Capture the cell that displays the provided text and extract its [X, Y] central coordinate. 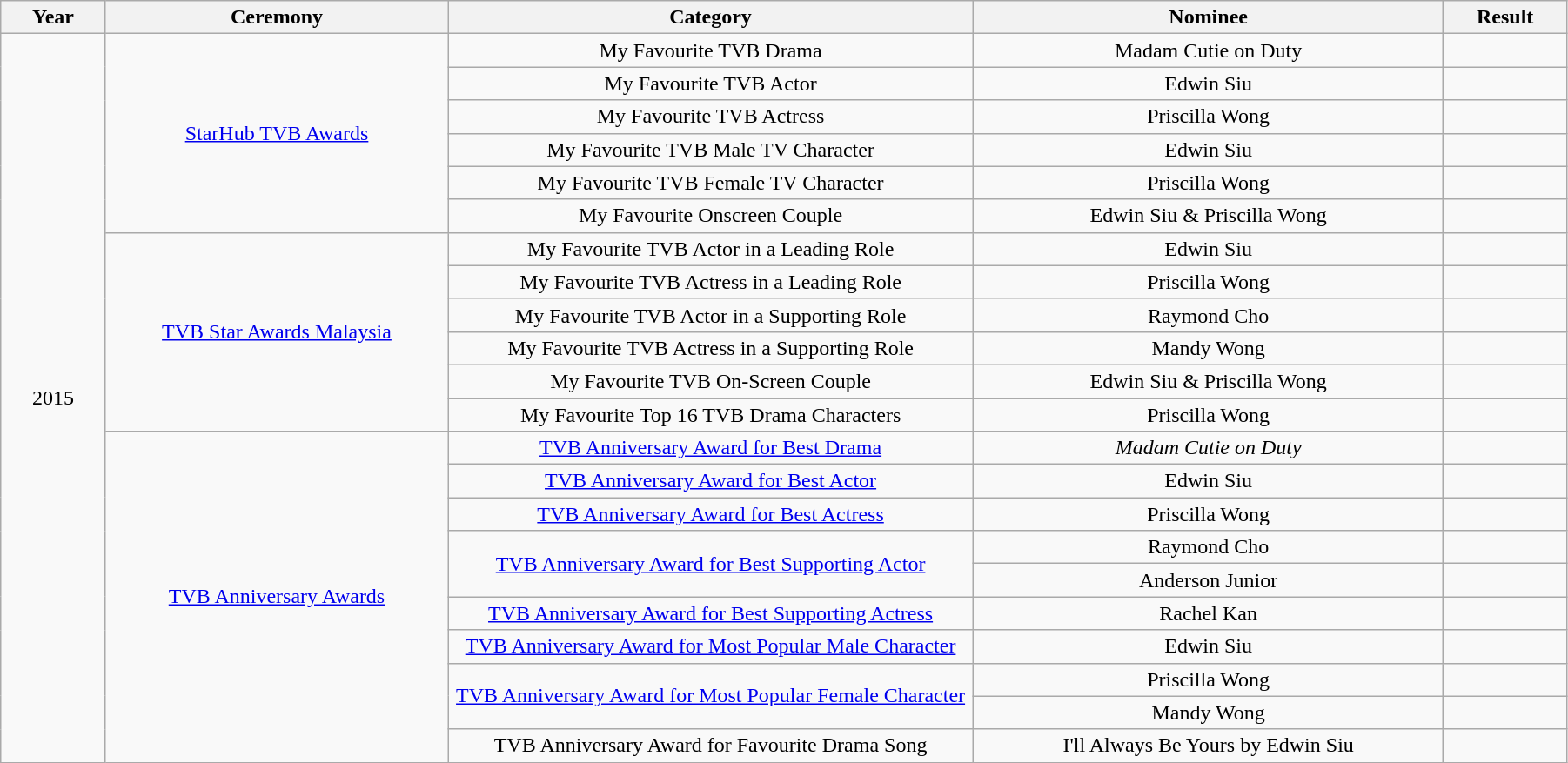
TVB Star Awards Malaysia [277, 331]
My Favourite TVB Actress in a Supporting Role [711, 348]
My Favourite TVB Actress [711, 117]
TVB Anniversary Award for Most Popular Female Character [711, 696]
TVB Anniversary Award for Best Actress [711, 514]
My Favourite TVB Drama [711, 50]
StarHub TVB Awards [277, 133]
Anderson Junior [1208, 580]
My Favourite TVB Female TV Character [711, 183]
My Favourite TVB Actor [711, 84]
Result [1505, 17]
2015 [53, 398]
TVB Anniversary Award for Best Supporting Actress [711, 613]
TVB Anniversary Award for Most Popular Male Character [711, 646]
TVB Anniversary Award for Favourite Drama Song [711, 746]
Rachel Kan [1208, 613]
Ceremony [277, 17]
My Favourite Onscreen Couple [711, 216]
My Favourite TVB Male TV Character [711, 150]
Category [711, 17]
My Favourite TVB On-Screen Couple [711, 381]
I'll Always Be Yours by Edwin Siu [1208, 746]
My Favourite TVB Actress in a Leading Role [711, 282]
My Favourite TVB Actor in a Leading Role [711, 249]
TVB Anniversary Awards [277, 597]
TVB Anniversary Award for Best Supporting Actor [711, 564]
TVB Anniversary Award for Best Drama [711, 448]
Nominee [1208, 17]
My Favourite Top 16 TVB Drama Characters [711, 415]
My Favourite TVB Actor in a Supporting Role [711, 315]
Year [53, 17]
TVB Anniversary Award for Best Actor [711, 481]
